Scan for the cell matching the given text and deliver its (x, y) coordinate at center. 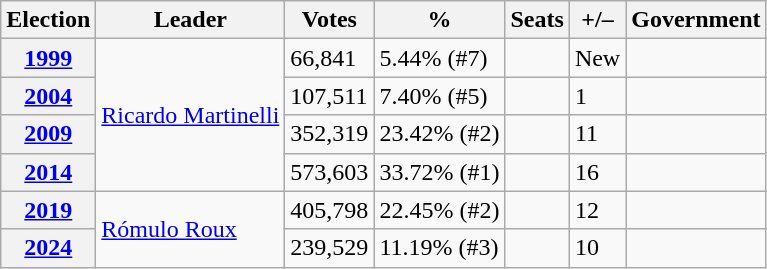
2009 (48, 134)
10 (597, 248)
+/– (597, 20)
2014 (48, 172)
1 (597, 96)
2019 (48, 210)
Votes (330, 20)
2004 (48, 96)
New (597, 58)
239,529 (330, 248)
352,319 (330, 134)
33.72% (#1) (440, 172)
107,511 (330, 96)
11.19% (#3) (440, 248)
Leader (190, 20)
5.44% (#7) (440, 58)
Seats (537, 20)
12 (597, 210)
405,798 (330, 210)
573,603 (330, 172)
% (440, 20)
Rómulo Roux (190, 229)
1999 (48, 58)
23.42% (#2) (440, 134)
Ricardo Martinelli (190, 115)
7.40% (#5) (440, 96)
11 (597, 134)
16 (597, 172)
Government (696, 20)
Election (48, 20)
2024 (48, 248)
22.45% (#2) (440, 210)
66,841 (330, 58)
